Scan for the cell matching the given text and deliver its (x, y) coordinate at center. 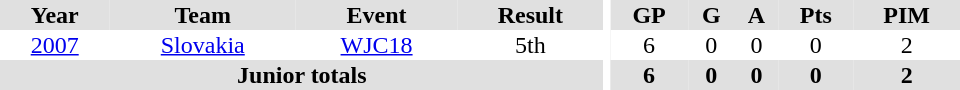
Junior totals (302, 75)
GP (649, 15)
PIM (906, 15)
Result (530, 15)
Pts (816, 15)
A (757, 15)
Team (202, 15)
Event (376, 15)
G (712, 15)
WJC18 (376, 45)
Slovakia (202, 45)
Year (54, 15)
2007 (54, 45)
5th (530, 45)
